Return the (x, y) coordinate for the center point of the cell that contains the specified text.  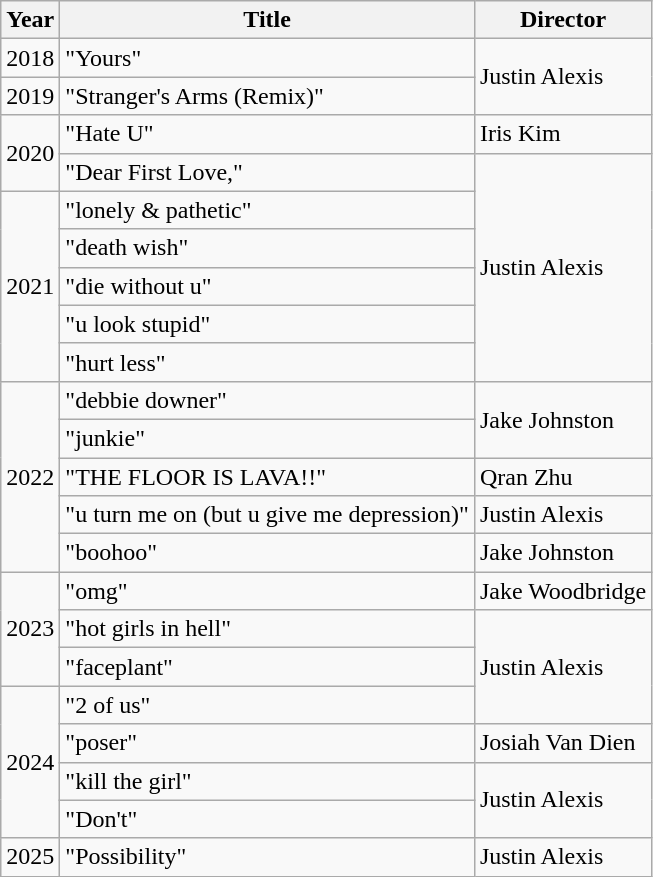
"u look stupid" (268, 324)
Iris Kim (562, 134)
"Don't" (268, 819)
2023 (30, 629)
2021 (30, 286)
"kill the girl" (268, 781)
"hurt less" (268, 362)
Director (562, 20)
2025 (30, 857)
2019 (30, 96)
Josiah Van Dien (562, 743)
"junkie" (268, 438)
"faceplant" (268, 667)
"Stranger's Arms (Remix)" (268, 96)
"debbie downer" (268, 400)
2020 (30, 153)
"Dear First Love," (268, 172)
"2 of us" (268, 705)
"Yours" (268, 58)
2022 (30, 476)
Title (268, 20)
"Possibility" (268, 857)
Qran Zhu (562, 477)
"hot girls in hell" (268, 629)
"omg" (268, 591)
"THE FLOOR IS LAVA!!" (268, 477)
"die without u" (268, 286)
2018 (30, 58)
Year (30, 20)
"u turn me on (but u give me depression)" (268, 515)
Jake Woodbridge (562, 591)
"boohoo" (268, 553)
2024 (30, 762)
"lonely & pathetic" (268, 210)
"death wish" (268, 248)
"poser" (268, 743)
"Hate U" (268, 134)
